Extract the (X, Y) coordinate from the center of the cell holding the provided text.  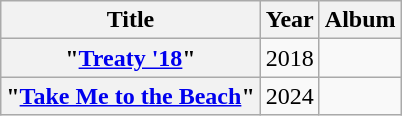
Year (290, 20)
Title (131, 20)
2024 (290, 96)
2018 (290, 58)
"Treaty '18" (131, 58)
"Take Me to the Beach" (131, 96)
Album (360, 20)
